Detect which cell encompasses the target text, then output its (X, Y) center coordinate. 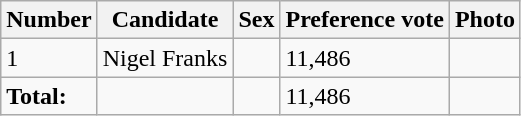
Nigel Franks (165, 58)
Sex (256, 20)
Number (49, 20)
Candidate (165, 20)
Total: (49, 96)
1 (49, 58)
Preference vote (364, 20)
Photo (484, 20)
